Search for the cell housing the specified text and yield its (x, y) center coordinate. 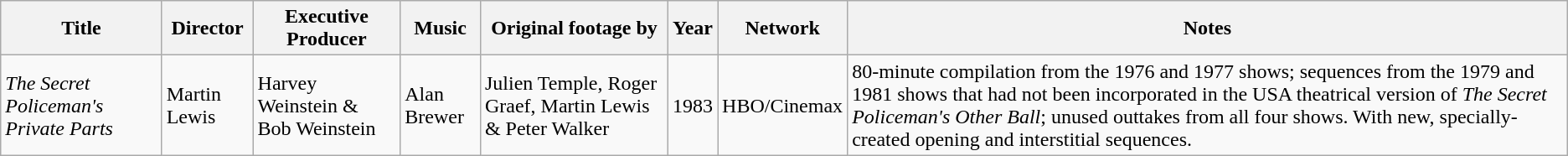
HBO/Cinemax (782, 106)
Martin Lewis (208, 106)
Title (81, 29)
Notes (1208, 29)
Director (208, 29)
Original footage by (574, 29)
The Secret Policeman's Private Parts (81, 106)
Executive Producer (327, 29)
Alan Brewer (441, 106)
1983 (694, 106)
Network (782, 29)
Year (694, 29)
Harvey Weinstein & Bob Weinstein (327, 106)
Julien Temple, Roger Graef, Martin Lewis & Peter Walker (574, 106)
Music (441, 29)
